Identify which cell holds the provided text, then report its [x, y] central coordinate. 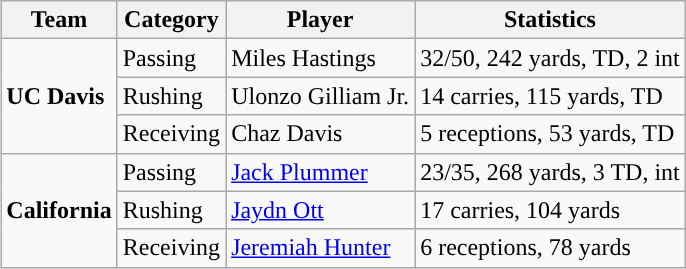
23/35, 268 yards, 3 TD, int [550, 172]
14 carries, 115 yards, TD [550, 96]
Chaz Davis [320, 134]
Jack Plummer [320, 172]
Player [320, 20]
UC Davis [59, 96]
Ulonzo Gilliam Jr. [320, 96]
5 receptions, 53 yards, TD [550, 134]
California [59, 210]
Team [59, 20]
Miles Hastings [320, 58]
32/50, 242 yards, TD, 2 int [550, 58]
Category [171, 20]
6 receptions, 78 yards [550, 248]
Statistics [550, 20]
17 carries, 104 yards [550, 210]
Jeremiah Hunter [320, 248]
Jaydn Ott [320, 210]
